Scan for the cell matching the given text and deliver its [x, y] coordinate at center. 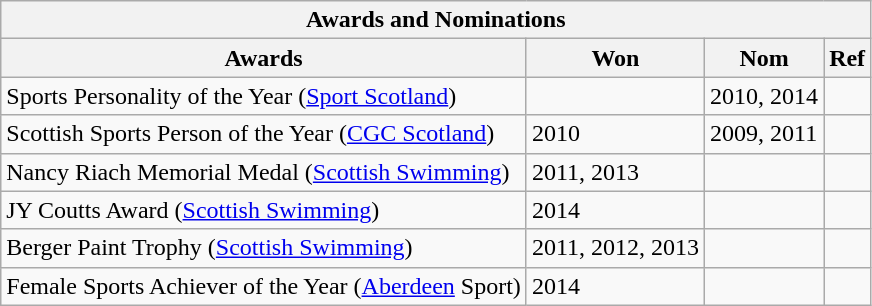
Nancy Riach Memorial Medal (Scottish Swimming) [264, 172]
Awards and Nominations [436, 20]
Ref [848, 58]
2011, 2013 [615, 172]
Awards [264, 58]
JY Coutts Award (Scottish Swimming) [264, 210]
Sports Personality of the Year (Sport Scotland) [264, 96]
2010, 2014 [764, 96]
2011, 2012, 2013 [615, 248]
2010 [615, 134]
Won [615, 58]
Berger Paint Trophy (Scottish Swimming) [264, 248]
2009, 2011 [764, 134]
Nom [764, 58]
Scottish Sports Person of the Year (CGC Scotland) [264, 134]
Female Sports Achiever of the Year (Aberdeen Sport) [264, 286]
